From the cell containing the given text, extract its center point as [x, y] coordinate. 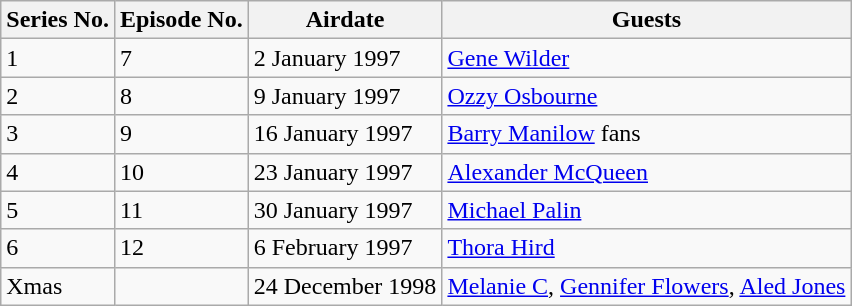
7 [181, 58]
Guests [646, 20]
2 [58, 96]
Series No. [58, 20]
10 [181, 172]
16 January 1997 [345, 134]
Thora Hird [646, 248]
Gene Wilder [646, 58]
Barry Manilow fans [646, 134]
Ozzy Osbourne [646, 96]
9 January 1997 [345, 96]
4 [58, 172]
Airdate [345, 20]
11 [181, 210]
Episode No. [181, 20]
9 [181, 134]
2 January 1997 [345, 58]
Michael Palin [646, 210]
6 February 1997 [345, 248]
Xmas [58, 286]
24 December 1998 [345, 286]
1 [58, 58]
Melanie C, Gennifer Flowers, Aled Jones [646, 286]
Alexander McQueen [646, 172]
6 [58, 248]
5 [58, 210]
30 January 1997 [345, 210]
3 [58, 134]
8 [181, 96]
23 January 1997 [345, 172]
12 [181, 248]
